Return (X, Y) of the center of cell containing provided text 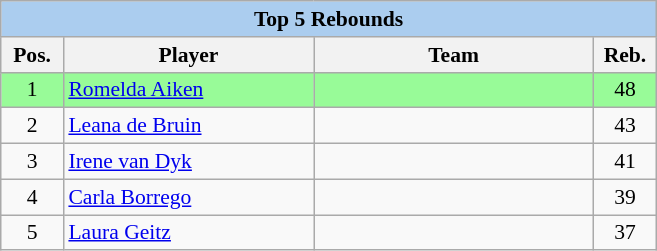
Top 5 Rebounds (329, 19)
41 (626, 162)
Carla Borrego (188, 197)
Romelda Aiken (188, 90)
Team (454, 55)
39 (626, 197)
4 (32, 197)
Pos. (32, 55)
1 (32, 90)
Laura Geitz (188, 233)
2 (32, 126)
Reb. (626, 55)
37 (626, 233)
Irene van Dyk (188, 162)
48 (626, 90)
Player (188, 55)
5 (32, 233)
3 (32, 162)
43 (626, 126)
Leana de Bruin (188, 126)
